Search for the cell housing the specified text and yield its (x, y) center coordinate. 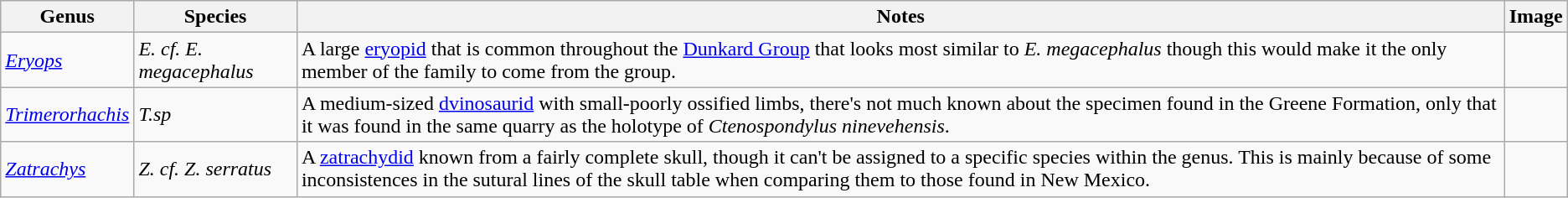
Species (216, 17)
T.sp (216, 114)
Z. cf. Z. serratus (216, 169)
Zatrachys (67, 169)
Image (1536, 17)
Notes (900, 17)
Genus (67, 17)
Eryops (67, 60)
Trimerorhachis (67, 114)
E. cf. E. megacephalus (216, 60)
